Extract the [X, Y] coordinate from the center of the cell holding the provided text.  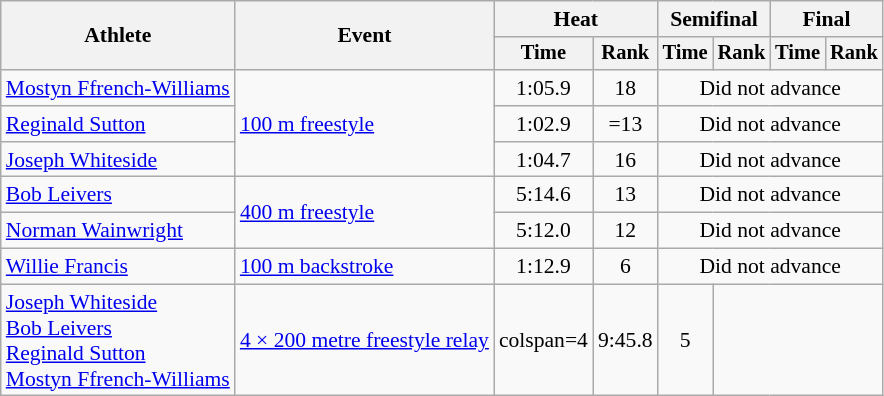
Norman Wainwright [118, 231]
colspan=4 [544, 340]
Semifinal [714, 19]
Final [826, 19]
12 [626, 231]
4 × 200 metre freestyle relay [364, 340]
1:05.9 [544, 88]
5:12.0 [544, 231]
=13 [626, 124]
Bob Leivers [118, 195]
Joseph Whiteside [118, 160]
Mostyn Ffrench-Williams [118, 88]
9:45.8 [626, 340]
400 m freestyle [364, 212]
1:04.7 [544, 160]
6 [626, 267]
Event [364, 36]
1:12.9 [544, 267]
Athlete [118, 36]
18 [626, 88]
16 [626, 160]
5 [686, 340]
Joseph WhitesideBob LeiversReginald SuttonMostyn Ffrench-Williams [118, 340]
100 m freestyle [364, 124]
5:14.6 [544, 195]
1:02.9 [544, 124]
100 m backstroke [364, 267]
13 [626, 195]
Reginald Sutton [118, 124]
Willie Francis [118, 267]
Heat [576, 19]
